Capture the cell that displays the provided text and extract its [x, y] central coordinate. 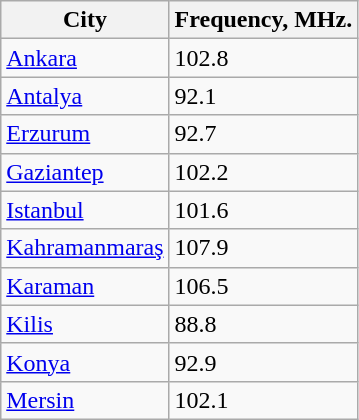
Konya [85, 362]
Karaman [85, 286]
Frequency, MHz. [264, 20]
Kahramanmaraş [85, 248]
Kilis [85, 324]
102.1 [264, 400]
92.1 [264, 96]
Ankara [85, 58]
102.8 [264, 58]
Gaziantep [85, 172]
101.6 [264, 210]
Antalya [85, 96]
88.8 [264, 324]
92.7 [264, 134]
Mersin [85, 400]
Istanbul [85, 210]
107.9 [264, 248]
106.5 [264, 286]
Erzurum [85, 134]
102.2 [264, 172]
City [85, 20]
92.9 [264, 362]
